Search for the cell housing the specified text and yield its (x, y) center coordinate. 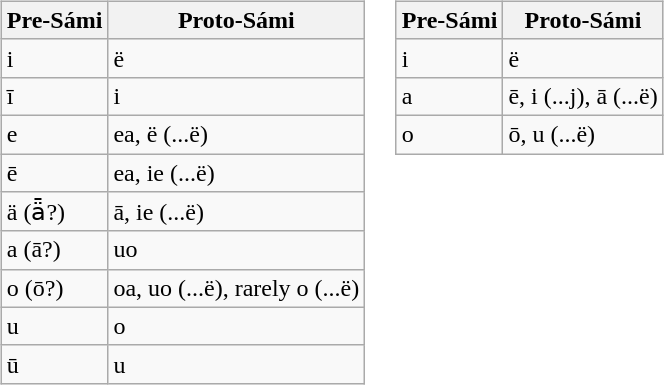
ū (54, 364)
ē (54, 173)
o (ō?) (54, 288)
oa, uo (...ë), rarely o (...ë) (236, 288)
ā, ie (...ë) (236, 212)
a (450, 96)
ē, i (...j), ā (...ë) (583, 96)
e (54, 134)
ō, u (...ë) (583, 134)
ea, ie (...ë) (236, 173)
a (ā?) (54, 250)
ī (54, 96)
uo (236, 250)
ä (ǟ?) (54, 212)
ea, ë (...ë) (236, 134)
